Provide the (x, y) coordinate of the cell's center where the given text is located.  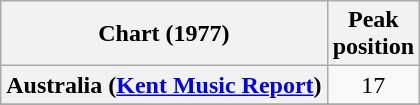
17 (373, 85)
Australia (Kent Music Report) (164, 85)
Chart (1977) (164, 34)
Peakposition (373, 34)
